Pinpoint the cell where the given text exists, returning its (X, Y) midpoint coordinate. 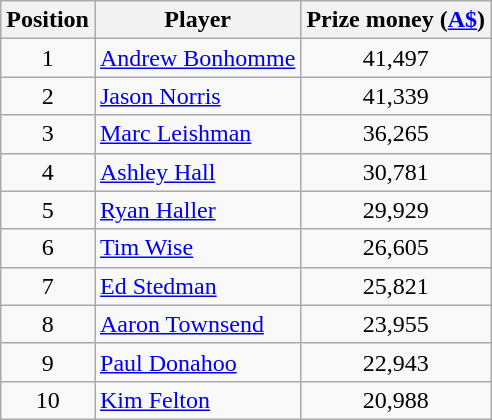
2 (48, 96)
10 (48, 400)
Ed Stedman (197, 286)
Tim Wise (197, 248)
Kim Felton (197, 400)
1 (48, 58)
4 (48, 172)
Ashley Hall (197, 172)
8 (48, 324)
30,781 (396, 172)
Jason Norris (197, 96)
41,339 (396, 96)
Paul Donahoo (197, 362)
Ryan Haller (197, 210)
Position (48, 20)
29,929 (396, 210)
41,497 (396, 58)
Aaron Townsend (197, 324)
3 (48, 134)
36,265 (396, 134)
6 (48, 248)
25,821 (396, 286)
23,955 (396, 324)
Andrew Bonhomme (197, 58)
Prize money (A$) (396, 20)
22,943 (396, 362)
7 (48, 286)
Player (197, 20)
5 (48, 210)
Marc Leishman (197, 134)
20,988 (396, 400)
9 (48, 362)
26,605 (396, 248)
